Locate the cell with the specified text and output its (x, y) center coordinate. 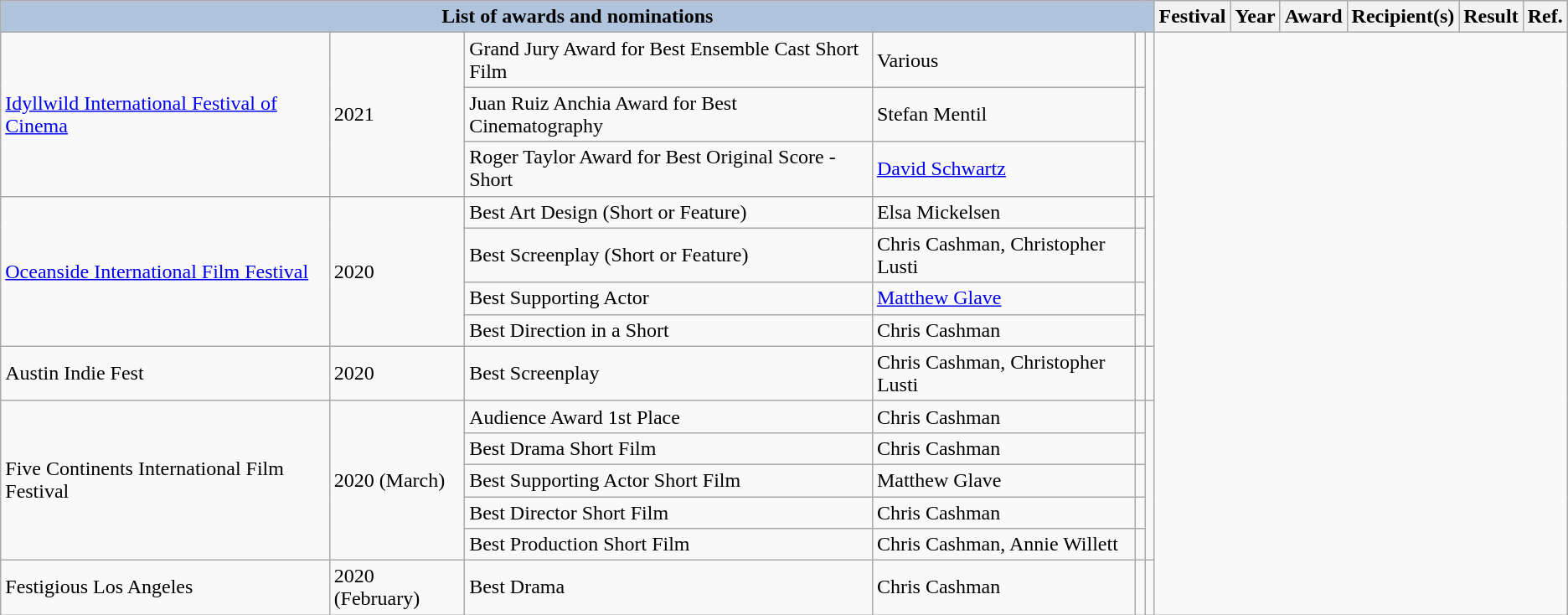
Grand Jury Award for Best Ensemble Cast Short Film (668, 60)
David Schwartz (1003, 169)
Year (1255, 17)
2021 (397, 114)
Idyllwild International Festival of Cinema (165, 114)
Audience Award 1st Place (668, 416)
Best Drama (668, 588)
2020 (February) (397, 588)
Best Direction in a Short (668, 330)
Festival (1193, 17)
Best Screenplay (668, 374)
Best Supporting Actor (668, 298)
Best Supporting Actor Short Film (668, 480)
Elsa Mickelsen (1003, 212)
Oceanside International Film Festival (165, 271)
Austin Indie Fest (165, 374)
Festigious Los Angeles (165, 588)
Various (1003, 60)
Stefan Mentil (1003, 114)
Chris Cashman, Annie Willett (1003, 545)
Best Screenplay (Short or Feature) (668, 255)
Result (1491, 17)
Award (1313, 17)
Roger Taylor Award for Best Original Score - Short (668, 169)
Recipient(s) (1403, 17)
List of awards and nominations (578, 17)
2020 (March) (397, 480)
Five Continents International Film Festival (165, 480)
Best Production Short Film (668, 545)
Ref. (1545, 17)
Best Art Design (Short or Feature) (668, 212)
Best Drama Short Film (668, 448)
Best Director Short Film (668, 512)
Juan Ruiz Anchia Award for Best Cinematography (668, 114)
